Return (X, Y) of the center of cell containing provided text 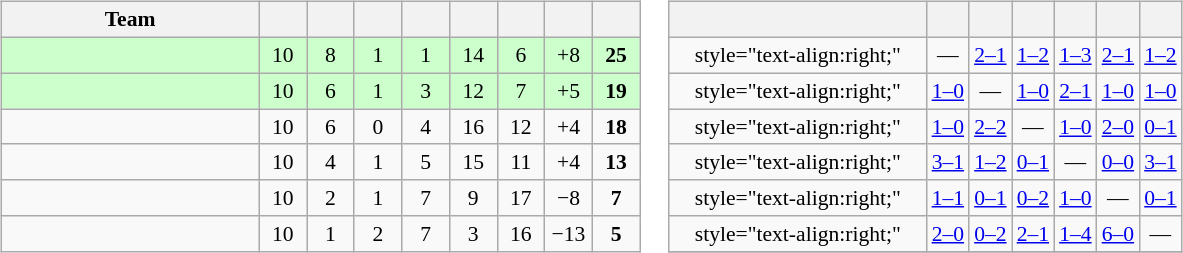
8 (330, 55)
Team (130, 20)
15 (473, 162)
−8 (569, 198)
+8 (569, 55)
0–0 (1118, 162)
9 (473, 198)
1–3 (1076, 55)
19 (616, 91)
2–2 (990, 127)
0 (378, 127)
17 (521, 198)
14 (473, 55)
−13 (569, 234)
11 (521, 162)
13 (616, 162)
18 (616, 127)
1–4 (1076, 234)
+5 (569, 91)
6–0 (1118, 234)
25 (616, 55)
1–1 (948, 198)
